Scan for the cell matching the given text and deliver its [X, Y] coordinate at center. 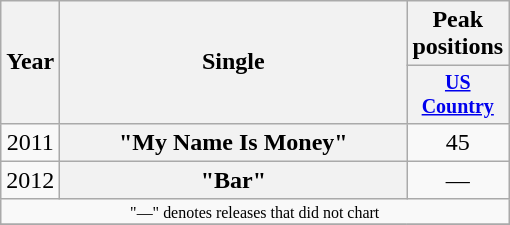
2012 [30, 180]
US Country [458, 94]
45 [458, 142]
2011 [30, 142]
"Bar" [234, 180]
Year [30, 62]
"My Name Is Money" [234, 142]
— [458, 180]
Single [234, 62]
Peak positions [458, 34]
"—" denotes releases that did not chart [255, 211]
